Detect which cell encompasses the target text, then output its [x, y] center coordinate. 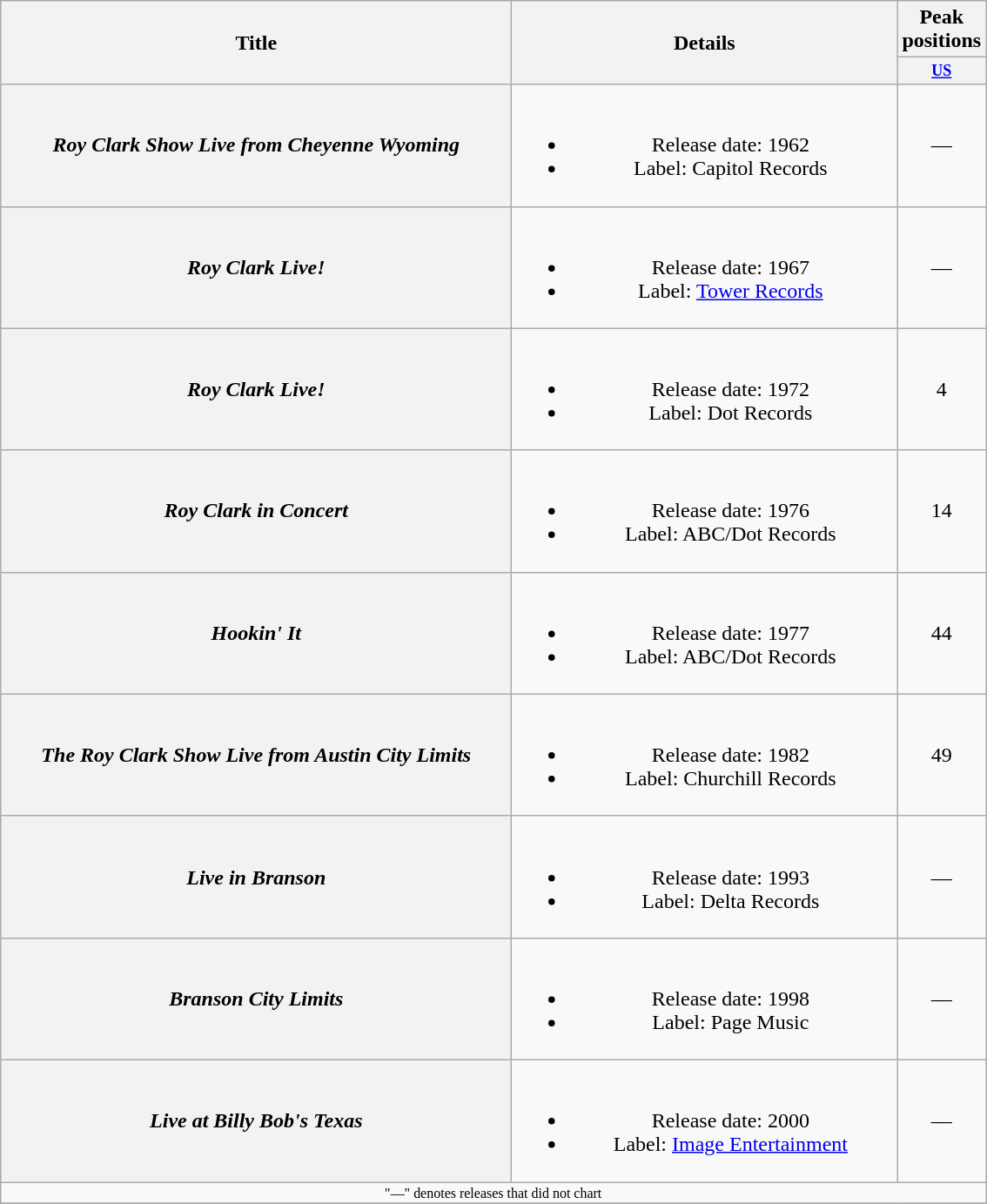
14 [942, 511]
Peak positions [942, 30]
Release date: 1967Label: Tower Records [705, 267]
Live at Billy Bob's Texas [256, 1120]
4 [942, 389]
The Roy Clark Show Live from Austin City Limits [256, 755]
US [942, 71]
Release date: 1976Label: ABC/Dot Records [705, 511]
Hookin' It [256, 633]
49 [942, 755]
Release date: 1972Label: Dot Records [705, 389]
Branson City Limits [256, 999]
"—" denotes releases that did not chart [493, 1193]
Release date: 1998Label: Page Music [705, 999]
Release date: 1977Label: ABC/Dot Records [705, 633]
Release date: 1962Label: Capitol Records [705, 145]
Roy Clark in Concert [256, 511]
Release date: 1993Label: Delta Records [705, 877]
Title [256, 43]
Roy Clark Show Live from Cheyenne Wyoming [256, 145]
44 [942, 633]
Release date: 1982Label: Churchill Records [705, 755]
Details [705, 43]
Release date: 2000Label: Image Entertainment [705, 1120]
Live in Branson [256, 877]
